Pinpoint the cell where the given text exists, returning its (X, Y) midpoint coordinate. 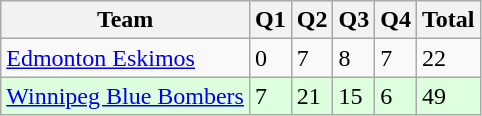
22 (448, 58)
6 (396, 96)
Edmonton Eskimos (126, 58)
Q1 (270, 20)
Winnipeg Blue Bombers (126, 96)
Q2 (312, 20)
Team (126, 20)
Q3 (354, 20)
0 (270, 58)
15 (354, 96)
21 (312, 96)
49 (448, 96)
Q4 (396, 20)
Total (448, 20)
8 (354, 58)
